Scan for the cell matching the given text and deliver its (x, y) coordinate at center. 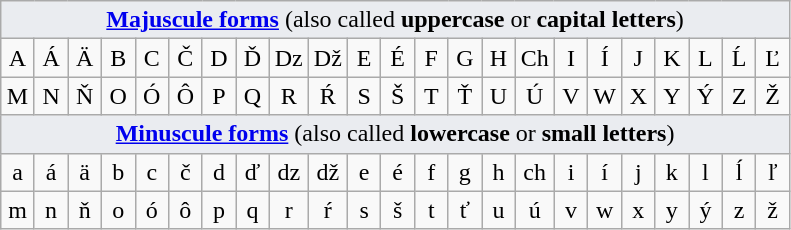
ý (706, 210)
w (605, 210)
í (605, 172)
H (499, 58)
č (186, 172)
Y (672, 96)
a (18, 172)
V (571, 96)
b (118, 172)
Ĺ (739, 58)
ŕ (328, 210)
É (398, 58)
dž (328, 172)
ch (534, 172)
t (431, 210)
Í (605, 58)
ô (186, 210)
A (18, 58)
n (51, 210)
Ô (186, 96)
v (571, 210)
B (118, 58)
Ú (534, 96)
š (398, 210)
W (605, 96)
Ch (534, 58)
s (364, 210)
é (398, 172)
c (152, 172)
ĺ (739, 172)
o (118, 210)
k (672, 172)
Majuscule forms (also called uppercase or capital letters) (396, 20)
N (51, 96)
Ž (773, 96)
d (219, 172)
Ä (85, 58)
j (639, 172)
Q (253, 96)
M (18, 96)
m (18, 210)
C (152, 58)
f (431, 172)
e (364, 172)
E (364, 58)
D (219, 58)
G (465, 58)
Minuscule forms (also called lowercase or small letters) (396, 134)
Ť (465, 96)
ú (534, 210)
T (431, 96)
Ľ (773, 58)
Dž (328, 58)
K (672, 58)
Z (739, 96)
q (253, 210)
g (465, 172)
X (639, 96)
P (219, 96)
U (499, 96)
ž (773, 210)
F (431, 58)
ň (85, 210)
Ó (152, 96)
p (219, 210)
ä (85, 172)
ď (253, 172)
z (739, 210)
ľ (773, 172)
dz (288, 172)
h (499, 172)
á (51, 172)
y (672, 210)
Ŕ (328, 96)
Dz (288, 58)
Á (51, 58)
l (706, 172)
Ý (706, 96)
u (499, 210)
I (571, 58)
L (706, 58)
J (639, 58)
r (288, 210)
i (571, 172)
ť (465, 210)
Č (186, 58)
x (639, 210)
Ň (85, 96)
O (118, 96)
Š (398, 96)
S (364, 96)
ó (152, 210)
Ď (253, 58)
R (288, 96)
